Return [x, y] of the center of cell containing provided text 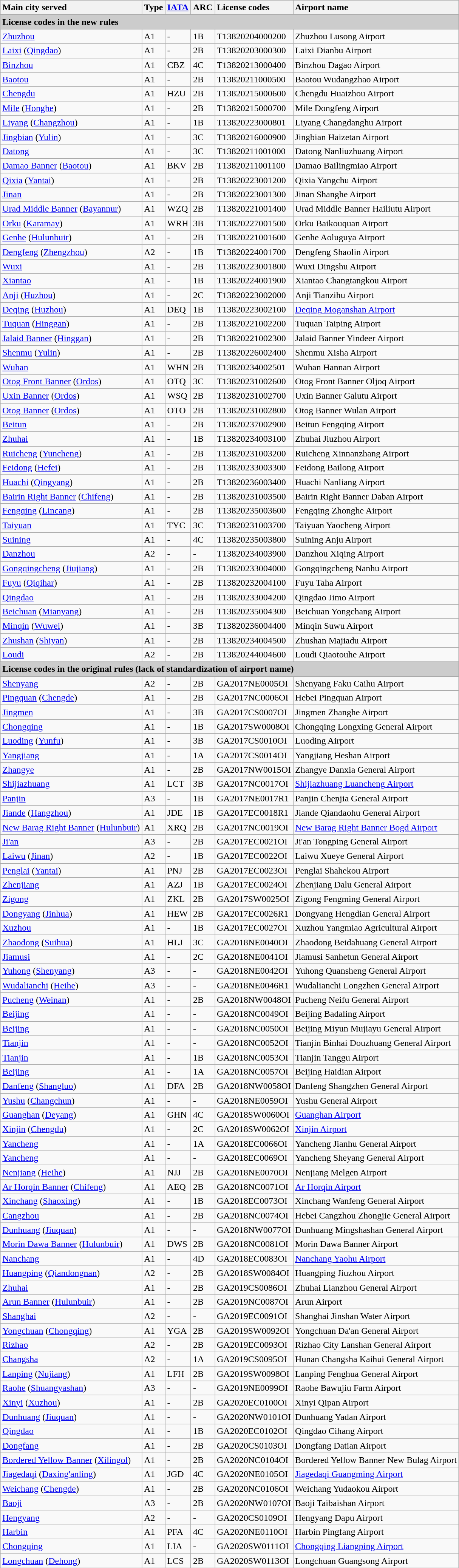
GA2018NC0071OI [254, 1187]
HZU [178, 94]
Fuyu Taha Airport [376, 583]
Jinan [71, 195]
Huangping (Qiandongnan) [71, 1273]
XRQ [178, 827]
Wuxi [71, 266]
T13820233004000 [254, 568]
GA2017EC0026R1 [254, 914]
T13820231002600 [254, 381]
Ar Horqin Banner (Chifeng) [71, 1187]
Jiande Qiandaohu General Airport [376, 813]
Lanping Fenghua General Airport [376, 1374]
GA2018NE0059OI [254, 1101]
GA2019NC0087OI [254, 1302]
Zhuzhou Lusong Airport [376, 36]
New Barag Right Banner (Hulunbuir) [71, 827]
Lanping (Nujiang) [71, 1374]
Wuxi Dingshu Airport [376, 266]
GA2017EC0021OI [254, 841]
Pucheng (Weinan) [71, 1000]
Shenyang Faku Caihu Airport [376, 683]
T13820234002501 [254, 367]
Ar Horqin Airport [376, 1187]
Liyang Changdanghu Airport [376, 122]
Jingmen [71, 712]
T13820232004100 [254, 583]
Guanghan Airport [376, 1115]
Zhenjiang [71, 885]
T13820223001200 [254, 180]
Mile (Honghe) [71, 108]
T13820216000900 [254, 137]
Xiantao [71, 281]
Danzhou [71, 554]
TYC [178, 525]
Taiyuan Yaocheng Airport [376, 525]
Huachi Nanliang Airport [376, 482]
Danfeng (Shangluo) [71, 1086]
GA2017NC0017OI [254, 784]
Orku Baikouquan Airport [376, 223]
T13820211001000 [254, 151]
Qingdao Jimo Airport [376, 597]
PNJ [178, 870]
T13820213000400 [254, 65]
Fengqing (Lincang) [71, 511]
Deqing (Huzhou) [71, 309]
GA2019EC0091OI [254, 1316]
Hengyang [71, 1517]
Baoji [71, 1503]
Laiwu Xueye General Airport [376, 856]
Penglai (Yantai) [71, 870]
Zhaodong Beidahuang General Airport [376, 942]
Bordered Yellow Banner New Bulag Airport [376, 1460]
Hebei Cangzhou Zhongjie General Airport [376, 1215]
GA2018EC0066OI [254, 1144]
Beitun Fengqing Airport [376, 425]
Tuquan (Hinggan) [71, 324]
Yushu General Airport [376, 1101]
Mile Dongfeng Airport [376, 108]
Damao Bailingmiao Airport [376, 165]
Urad Middle Banner Hailiutu Airport [376, 209]
DWS [178, 1244]
Yushu (Changchun) [71, 1101]
Shijiazhuang [71, 784]
GA2020CS0109OI [254, 1517]
Nenjiang Melgen Airport [376, 1172]
Jiagedaqi Guangming Airport [376, 1474]
Suining [71, 540]
Changsha [71, 1359]
Zhaodong (Suihua) [71, 942]
GA2019CS0095OI [254, 1359]
HLJ [178, 942]
Beichuan Yongchang Airport [376, 611]
Zhuhai Lianzhou General Airport [376, 1287]
Jingbian (Yulin) [71, 137]
T13820237002900 [254, 425]
WRH [178, 223]
Dunhuang Yadan Airport [376, 1417]
Tuquan Taiping Airport [376, 324]
GA2020EC0100OI [254, 1403]
Beitun [71, 425]
GA2017EC0023OI [254, 870]
Qixia Yangchu Airport [376, 180]
LFH [178, 1374]
GA2018NE0042OI [254, 971]
GA2019EC0093OI [254, 1345]
GA2017CS0007OI [254, 712]
GA2018NC0053OI [254, 1057]
Shanghai [71, 1316]
Shijiazhuang Luancheng Airport [376, 784]
T13820224001900 [254, 281]
Beijing Haidian Airport [376, 1072]
T13820221002300 [254, 338]
Chongqing Liangping Airport [376, 1546]
Jingmen Zhanghe Airport [376, 712]
AEQ [178, 1187]
Baotou Wudangzhao Airport [376, 79]
GA2018NW0077OI [254, 1230]
Laixi (Qingdao) [71, 51]
Uxin Banner (Ordos) [71, 396]
GA2020NE0110OI [254, 1532]
T13820235003600 [254, 511]
ZKL [178, 899]
GA2017EC0027OI [254, 928]
Laixi Dianbu Airport [376, 51]
GA2017EC0018R1 [254, 813]
LCS [178, 1561]
Xinyi (Xuzhou) [71, 1403]
Gongqingcheng (Jiujiang) [71, 568]
GA2017SW0008OI [254, 727]
GA2017EC0024OI [254, 885]
GA2017EC0022OI [254, 856]
T13820221002200 [254, 324]
Jalaid Banner Yindeer Airport [376, 338]
Chengdu [71, 94]
Shanghai Jinshan Water Airport [376, 1316]
Beijing Badaling Airport [376, 1014]
Yuhong Quansheng General Airport [376, 971]
Yancheng Jianhu General Airport [376, 1144]
Chongqing Longxing General Airport [376, 727]
T13820215000600 [254, 94]
4D [202, 1259]
Xinchang Wanfeng General Airport [376, 1201]
Dongyang Hengdian General Airport [376, 914]
GA2018NC0052OI [254, 1043]
T13820227001500 [254, 223]
Taiyuan [71, 525]
Jalaid Banner (Hinggan) [71, 338]
Shenmu Xisha Airport [376, 353]
LCT [178, 784]
Hebei Pingquan Airport [376, 698]
Danfeng Shangzhen General Airport [376, 1086]
GA2017CS0010OI [254, 741]
Panjin [71, 798]
WSQ [178, 396]
Genhe (Hulunbuir) [71, 238]
Yongchuan (Chongqing) [71, 1330]
AZJ [178, 885]
GA2020EC0102OI [254, 1431]
GA2017NE0005OI [254, 683]
Shenyang [71, 683]
GA2018NC0049OI [254, 1014]
T13820231003700 [254, 525]
Urad Middle Banner (Bayannur) [71, 209]
Morin Dawa Banner Airport [376, 1244]
Deqing Moganshan Airport [376, 309]
Dengfeng Shaolin Airport [376, 252]
Xuzhou Yangmiao Agricultural Airport [376, 928]
Xiantao Changtangkou Airport [376, 281]
NJJ [178, 1172]
Luoding (Yunfu) [71, 741]
Harbin Pingfang Airport [376, 1532]
Jiagedaqi (Daxing'anling) [71, 1474]
Danzhou Xiqing Airport [376, 554]
Zhuzhou [71, 36]
Weichang (Chengde) [71, 1489]
Jiande (Hangzhou) [71, 813]
Genhe Aoluguya Airport [376, 238]
T13820211000500 [254, 79]
Otog Front Banner (Ordos) [71, 381]
WHN [178, 367]
Qixia (Yantai) [71, 180]
T13820234004500 [254, 640]
GA2018NE0046R1 [254, 985]
Dunhuang Mingshashan General Airport [376, 1230]
GA2017NE0017R1 [254, 798]
GA2018SW0062OI [254, 1129]
T13820223001800 [254, 266]
Yangjiang Heshan Airport [376, 755]
Jiamusi Sanhetun General Airport [376, 957]
GA2018NC0057OI [254, 1072]
GA2020NW0107OI [254, 1503]
Chengdu Huaizhou Airport [376, 94]
GA2018SW0084OI [254, 1273]
Luoding Airport [376, 741]
GA2018NC0050OI [254, 1028]
T13820231002800 [254, 410]
T13820231003200 [254, 453]
Xuzhou [71, 928]
T13820231002700 [254, 396]
Hengyang Dapu Airport [376, 1517]
JGD [178, 1474]
GA2018EC0069OI [254, 1158]
T13820211001100 [254, 165]
Xinyi Qipan Airport [376, 1403]
Zhushan Majiadu Airport [376, 640]
GA2020NC0106OI [254, 1489]
LIA [178, 1546]
Gongqingcheng Nanhu Airport [376, 568]
License codes in the new rules [230, 22]
Dongfang Datian Airport [376, 1446]
GA2018EC0083OI [254, 1259]
Dongfang [71, 1446]
Panjin Chenjia General Airport [376, 798]
Xinjin Airport [376, 1129]
GA2020NE0105OI [254, 1474]
IATA [178, 8]
Morin Dawa Banner (Hulunbuir) [71, 1244]
Liyang (Changzhou) [71, 122]
Tianjin Binhai Douzhuang General Airport [376, 1043]
Xinjin (Chengdu) [71, 1129]
T13820235004300 [254, 611]
Minqin (Wuwei) [71, 626]
OTO [178, 410]
Qingdao Cihang Airport [376, 1431]
GA2018NE0040OI [254, 942]
Longchuan Guangsong Airport [376, 1561]
Ji'an [71, 841]
T13820226002400 [254, 353]
T13820236003400 [254, 482]
Dongyang (Jinhua) [71, 914]
T13820224001700 [254, 252]
GA2020CS0103OI [254, 1446]
DFA [178, 1086]
Baoji Taibaishan Airport [376, 1503]
GA2019CS0086OI [254, 1287]
Main city served [71, 8]
License codes [254, 8]
Loudi [71, 655]
GHN [178, 1115]
Huachi (Qingyang) [71, 482]
Otog Front Banner Oljoq Airport [376, 381]
Uxin Banner Galutu Airport [376, 396]
Cangzhou [71, 1215]
GA2018NE0041OI [254, 957]
Orku (Karamay) [71, 223]
License codes in the original rules (lack of standardization of airport name) [230, 669]
WZQ [178, 209]
Raohe (Shuangyashan) [71, 1388]
GA2020NC0104OI [254, 1460]
Huangping Jiuzhou Airport [376, 1273]
Feidong (Hefei) [71, 468]
GA2020SW0113OI [254, 1561]
Otog Banner Wulan Airport [376, 410]
Laiwu (Jinan) [71, 856]
GA2020SW0111OI [254, 1546]
Pingquan (Chengde) [71, 698]
Rizhao City Lanshan General Airport [376, 1345]
Airport name [376, 8]
Zhangye [71, 770]
GA2017NC0006OI [254, 698]
Jinan Shanghe Airport [376, 195]
Loudi Qiaotouhe Airport [376, 655]
Zhangye Danxia General Airport [376, 770]
Anji Tianzihu Airport [376, 295]
Zigong Fengming General Airport [376, 899]
YGA [178, 1330]
GA2017NC0019OI [254, 827]
Nanchang Yaohu Airport [376, 1259]
Fuyu (Qiqihar) [71, 583]
Pucheng Neifu General Airport [376, 1000]
Wudalianchi (Heihe) [71, 985]
Yancheng Sheyang General Airport [376, 1158]
T13820223000801 [254, 122]
Rizhao [71, 1345]
T13820236004400 [254, 626]
T13820231003500 [254, 496]
Anji (Huzhou) [71, 295]
Zhuhai Jiuzhou Airport [376, 439]
CBZ [178, 65]
Bairin Right Banner Daban Airport [376, 496]
Jingbian Haizetan Airport [376, 137]
BKV [178, 165]
Otog Banner (Ordos) [71, 410]
GA2018SW0060OI [254, 1115]
Wuhan [71, 367]
T13820223001300 [254, 195]
Fengqing Zhonghe Airport [376, 511]
T13820244004600 [254, 655]
T13820235003800 [254, 540]
T13820204000200 [254, 36]
Yuhong (Shenyang) [71, 971]
GA2019SW0098OI [254, 1374]
Suining Anju Airport [376, 540]
Penglai Shahekou Airport [376, 870]
Nanchang [71, 1259]
Ruicheng Xinnanzhang Airport [376, 453]
GA2018NE0070OI [254, 1172]
T13820221001400 [254, 209]
Binzhou [71, 65]
GA2018NC0074OI [254, 1215]
T13820223002000 [254, 295]
T13820223002100 [254, 309]
T13820233004200 [254, 597]
GA2018NW0048OI [254, 1000]
Jiamusi [71, 957]
Arun Banner (Hulunbuir) [71, 1302]
Longchuan (Dehong) [71, 1561]
Wuhan Hannan Airport [376, 367]
Datong Nanliuzhuang Airport [376, 151]
T13820234003900 [254, 554]
JDE [178, 813]
Raohe Bawujiu Farm Airport [376, 1388]
ARC [202, 8]
Beichuan (Mianyang) [71, 611]
Datong [71, 151]
Zhenjiang Dalu General Airport [376, 885]
Bordered Yellow Banner (Xilingol) [71, 1460]
Nenjiang (Heihe) [71, 1172]
GA2018NC0081OI [254, 1244]
T13820203000300 [254, 51]
HEW [178, 914]
Yangjiang [71, 755]
PFA [178, 1532]
Tianjin Tanggu Airport [376, 1057]
Baotou [71, 79]
T13820215000700 [254, 108]
Xinchang (Shaoxing) [71, 1201]
Shenmu (Yulin) [71, 353]
Weichang Yudaokou Airport [376, 1489]
DEQ [178, 309]
Harbin [71, 1532]
OTQ [178, 381]
Feidong Bailong Airport [376, 468]
Hunan Changsha Kaihui General Airport [376, 1359]
Dengfeng (Zhengzhou) [71, 252]
GA2017SW0025OI [254, 899]
Zigong [71, 899]
GA2017CS0014OI [254, 755]
T13820233003300 [254, 468]
Minqin Suwu Airport [376, 626]
GA2020NW0101OI [254, 1417]
GA2018EC0073OI [254, 1201]
GA2018NW0058OI [254, 1086]
Type [153, 8]
Ji'an Tongping General Airport [376, 841]
GA2019NE0099OI [254, 1388]
Arun Airport [376, 1302]
GA2017NW0015OI [254, 770]
T13820221001600 [254, 238]
Guanghan (Deyang) [71, 1115]
GA2019SW0092OI [254, 1330]
T13820234003100 [254, 439]
Zhushan (Shiyan) [71, 640]
Binzhou Dagao Airport [376, 65]
Damao Banner (Baotou) [71, 165]
New Barag Right Banner Bogd Airport [376, 827]
Wudalianchi Longzhen General Airport [376, 985]
Bairin Right Banner (Chifeng) [71, 496]
Beijing Miyun Mujiayu General Airport [376, 1028]
Yongchuan Da'an General Airport [376, 1330]
Ruicheng (Yuncheng) [71, 453]
